Capture the cell that displays the provided text and extract its (x, y) central coordinate. 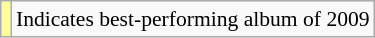
Indicates best-performing album of 2009 (193, 19)
